Return the [x, y] coordinate for the center point of the cell that contains the specified text.  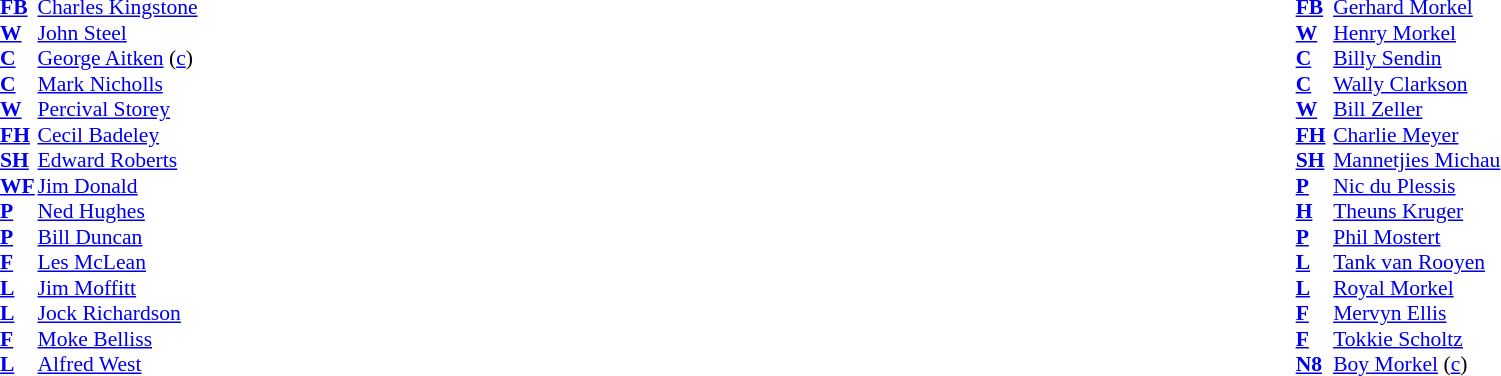
Mark Nicholls [118, 84]
Cecil Badeley [118, 135]
Ned Hughes [118, 211]
H [1315, 211]
Charlie Meyer [1416, 135]
John Steel [118, 33]
Wally Clarkson [1416, 84]
Les McLean [118, 263]
Henry Morkel [1416, 33]
Mannetjies Michau [1416, 161]
Jim Donald [118, 186]
Nic du Plessis [1416, 186]
George Aitken (c) [118, 59]
Mervyn Ellis [1416, 313]
Edward Roberts [118, 161]
Theuns Kruger [1416, 211]
Percival Storey [118, 109]
Tokkie Scholtz [1416, 339]
Phil Mostert [1416, 237]
Bill Zeller [1416, 109]
Billy Sendin [1416, 59]
Tank van Rooyen [1416, 263]
Moke Belliss [118, 339]
WF [19, 186]
Jim Moffitt [118, 288]
Bill Duncan [118, 237]
Jock Richardson [118, 313]
Royal Morkel [1416, 288]
